Pinpoint the cell where the given text exists, returning its (x, y) midpoint coordinate. 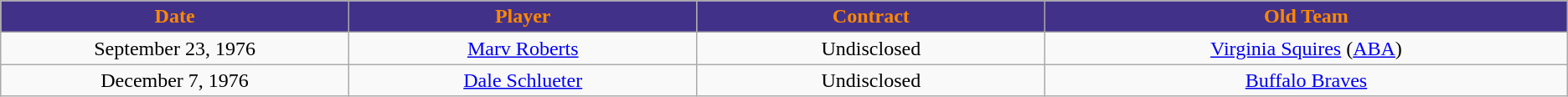
December 7, 1976 (175, 80)
Old Team (1307, 17)
Virginia Squires (ABA) (1307, 48)
Player (523, 17)
Contract (871, 17)
Date (175, 17)
Buffalo Braves (1307, 80)
Dale Schlueter (523, 80)
Marv Roberts (523, 48)
September 23, 1976 (175, 48)
